Determine the (x, y) coordinate at the center of the cell enclosing the given text.  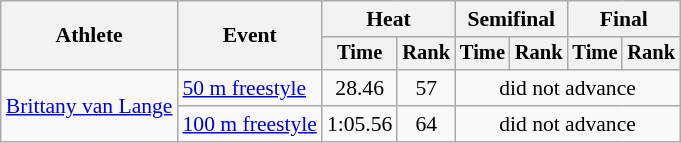
Athlete (90, 36)
100 m freestyle (250, 124)
1:05.56 (360, 124)
50 m freestyle (250, 88)
64 (426, 124)
Final (623, 19)
Semifinal (511, 19)
Brittany van Lange (90, 106)
57 (426, 88)
Heat (388, 19)
28.46 (360, 88)
Event (250, 36)
